Locate the cell with the specified text and output its [x, y] center coordinate. 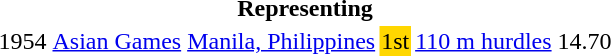
1st [396, 41]
110 m hurdles [484, 41]
Manila, Philippines [282, 41]
Asian Games [117, 41]
